Scan for the cell matching the given text and deliver its [X, Y] coordinate at center. 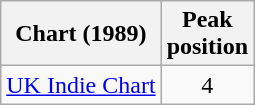
Chart (1989) [81, 34]
Peakposition [207, 34]
4 [207, 85]
UK Indie Chart [81, 85]
